Pinpoint the cell where the given text exists, returning its (x, y) midpoint coordinate. 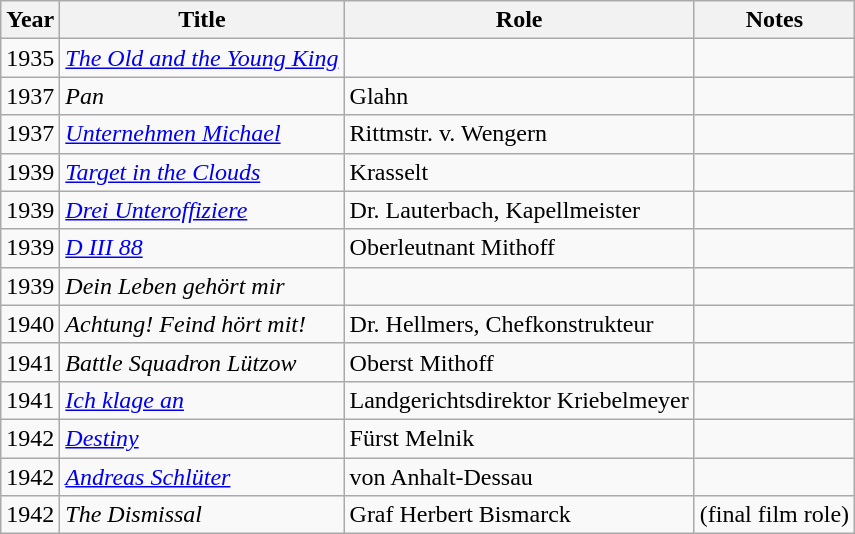
The Dismissal (202, 515)
Fürst Melnik (519, 438)
von Anhalt-Dessau (519, 477)
Battle Squadron Lützow (202, 362)
Krasselt (519, 172)
Role (519, 20)
Oberst Mithoff (519, 362)
Unternehmen Michael (202, 134)
Achtung! Feind hört mit! (202, 324)
Dr. Lauterbach, Kapellmeister (519, 210)
1935 (30, 58)
Graf Herbert Bismarck (519, 515)
Drei Unteroffiziere (202, 210)
Notes (774, 20)
Rittmstr. v. Wengern (519, 134)
D III 88 (202, 248)
Andreas Schlüter (202, 477)
The Old and the Young King (202, 58)
Oberleutnant Mithoff (519, 248)
Dein Leben gehört mir (202, 286)
Year (30, 20)
Landgerichtsdirektor Kriebelmeyer (519, 400)
Ich klage an (202, 400)
Destiny (202, 438)
Glahn (519, 96)
1940 (30, 324)
(final film role) (774, 515)
Pan (202, 96)
Dr. Hellmers, Chefkonstrukteur (519, 324)
Title (202, 20)
Target in the Clouds (202, 172)
